Return the (x, y) coordinate for the center point of the cell that contains the specified text.  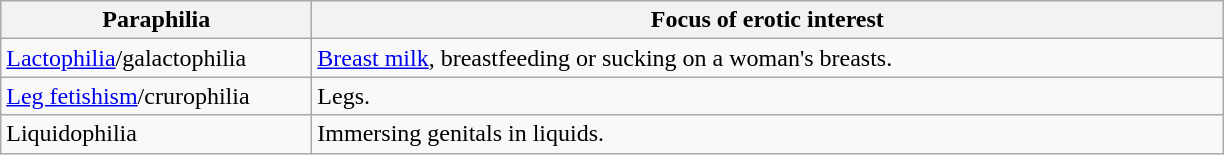
Focus of erotic interest (768, 20)
Liquidophilia (156, 134)
Breast milk, breastfeeding or sucking on a woman's breasts. (768, 58)
Paraphilia (156, 20)
Immersing genitals in liquids. (768, 134)
Legs. (768, 96)
Leg fetishism/crurophilia (156, 96)
Lactophilia/galactophilia (156, 58)
